Return the [x, y] coordinate for the center point of the cell that contains the specified text.  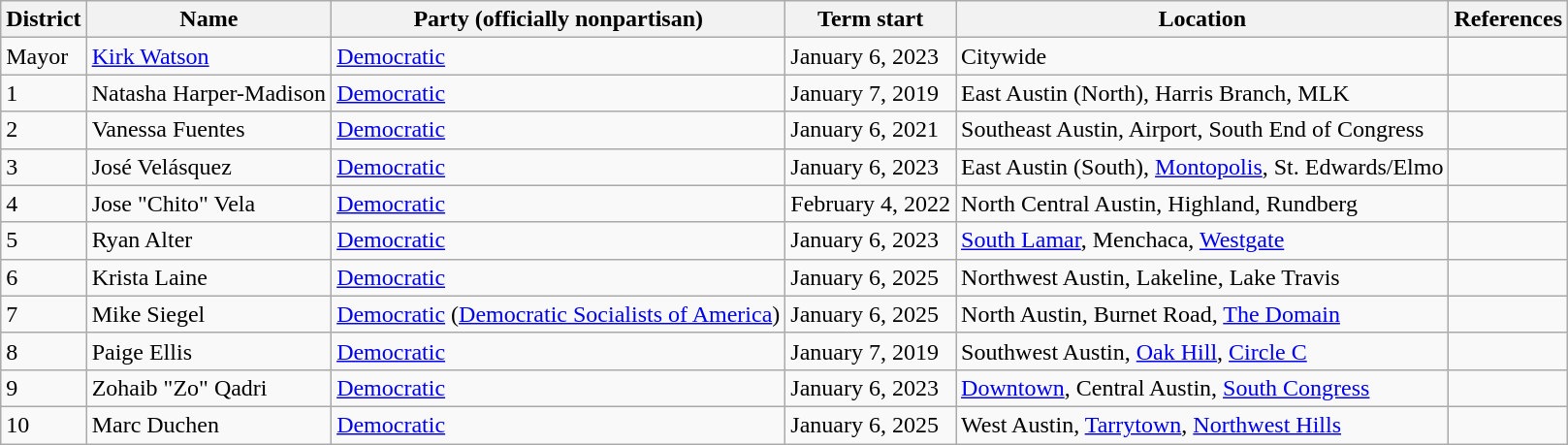
Jose "Chito" Vela [208, 204]
Krista Laine [208, 277]
5 [44, 240]
Ryan Alter [208, 240]
Democratic (Democratic Socialists of America) [559, 314]
North Central Austin, Highland, Rundberg [1202, 204]
District [44, 19]
4 [44, 204]
Mayor [44, 56]
Kirk Watson [208, 56]
Location [1202, 19]
Downtown, Central Austin, South Congress [1202, 388]
Vanessa Fuentes [208, 130]
Citywide [1202, 56]
Name [208, 19]
Party (officially nonpartisan) [559, 19]
Southeast Austin, Airport, South End of Congress [1202, 130]
References [1509, 19]
Natasha Harper-Madison [208, 93]
8 [44, 351]
February 4, 2022 [871, 204]
1 [44, 93]
January 6, 2021 [871, 130]
2 [44, 130]
José Velásquez [208, 167]
6 [44, 277]
West Austin, Tarrytown, Northwest Hills [1202, 425]
Mike Siegel [208, 314]
Southwest Austin, Oak Hill, Circle C [1202, 351]
Term start [871, 19]
Paige Ellis [208, 351]
Zohaib "Zo" Qadri [208, 388]
East Austin (North), Harris Branch, MLK [1202, 93]
Marc Duchen [208, 425]
9 [44, 388]
South Lamar, Menchaca, Westgate [1202, 240]
7 [44, 314]
East Austin (South), Montopolis, St. Edwards/Elmo [1202, 167]
10 [44, 425]
3 [44, 167]
Northwest Austin, Lakeline, Lake Travis [1202, 277]
North Austin, Burnet Road, The Domain [1202, 314]
